Find where the given text appears and provide that cell's center as (x, y) coordinate. 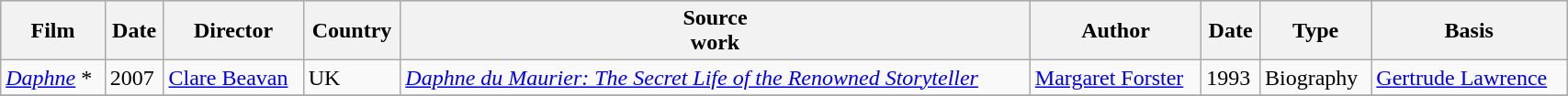
Clare Beavan (233, 78)
Type (1315, 31)
Biography (1315, 78)
Basis (1470, 31)
Director (233, 31)
Margaret Forster (1115, 78)
UK (352, 78)
Daphne * (53, 78)
Daphne du Maurier: The Secret Life of the Renowned Storyteller (716, 78)
Gertrude Lawrence (1470, 78)
2007 (134, 78)
Film (53, 31)
Sourcework (716, 31)
Country (352, 31)
Author (1115, 31)
1993 (1231, 78)
